Determine the [x, y] coordinate at the center of the cell enclosing the given text.  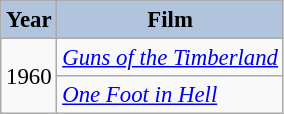
1960 [29, 76]
Film [170, 20]
One Foot in Hell [170, 95]
Guns of the Timberland [170, 58]
Year [29, 20]
